Find where the given text appears and provide that cell's center as (x, y) coordinate. 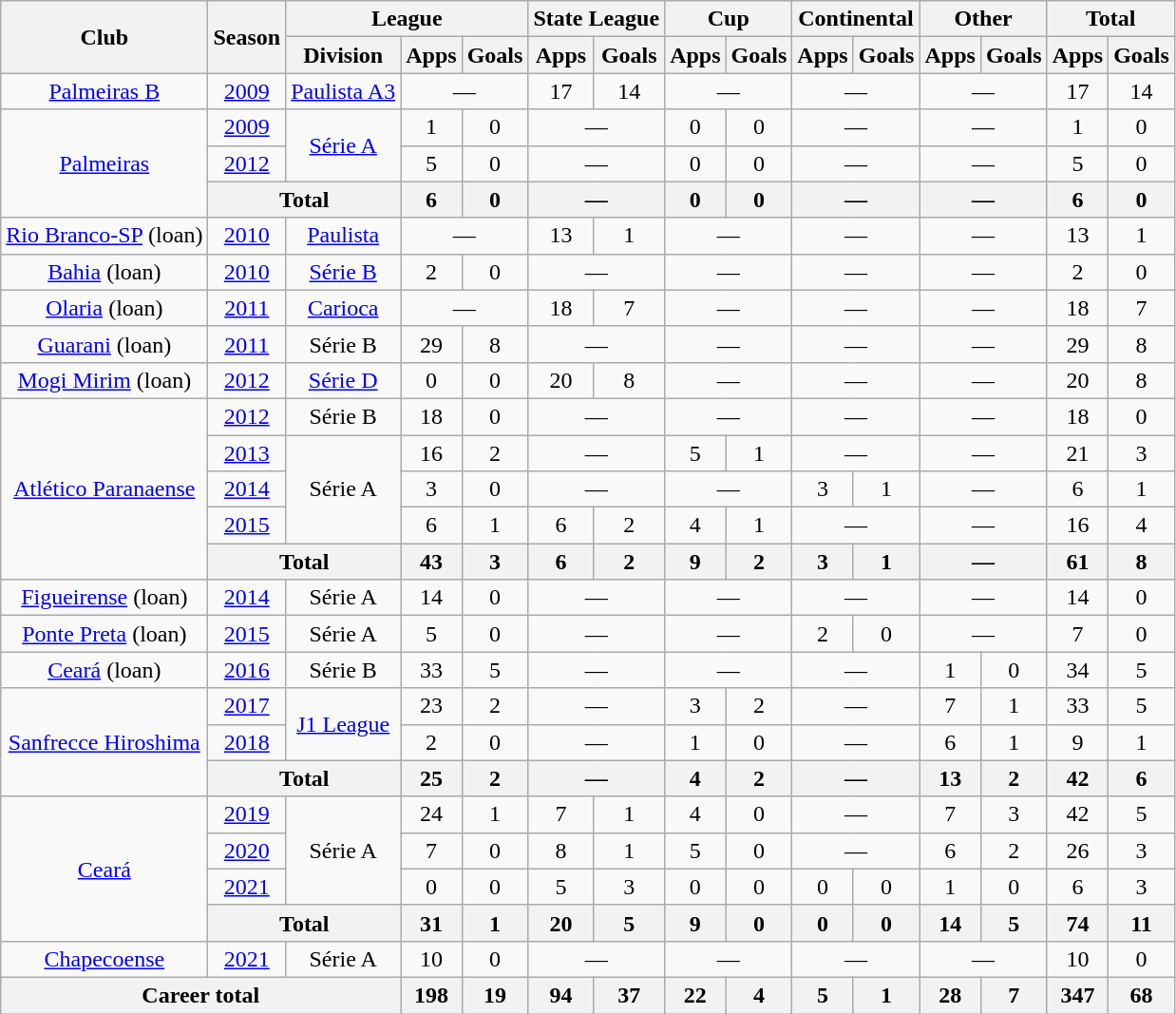
24 (431, 814)
Mogi Mirim (loan) (104, 380)
Cup (729, 19)
2018 (247, 742)
2013 (247, 453)
11 (1142, 923)
League (407, 19)
43 (431, 562)
347 (1077, 995)
Paulista (344, 236)
68 (1142, 995)
J1 League (344, 724)
26 (1077, 851)
23 (431, 706)
Other (983, 19)
Olaria (loan) (104, 308)
Ponte Preta (loan) (104, 634)
Division (344, 55)
Continental (856, 19)
Guarani (loan) (104, 344)
37 (629, 995)
Palmeiras B (104, 91)
Figueirense (loan) (104, 598)
198 (431, 995)
Carioca (344, 308)
2016 (247, 670)
Chapecoense (104, 959)
21 (1077, 453)
22 (695, 995)
34 (1077, 670)
2020 (247, 851)
Palmeiras (104, 163)
Rio Branco-SP (loan) (104, 236)
31 (431, 923)
Sanfrecce Hiroshima (104, 742)
25 (431, 778)
2019 (247, 814)
2017 (247, 706)
State League (597, 19)
74 (1077, 923)
Série D (344, 380)
Season (247, 37)
Ceará (104, 869)
28 (950, 995)
Atlético Paranaense (104, 488)
94 (560, 995)
19 (495, 995)
Ceará (loan) (104, 670)
61 (1077, 562)
Paulista A3 (344, 91)
Bahia (loan) (104, 272)
Club (104, 37)
Career total (201, 995)
